Search for the cell housing the specified text and yield its [x, y] center coordinate. 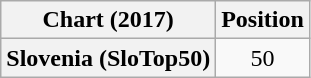
Slovenia (SloTop50) [108, 58]
Position [263, 20]
50 [263, 58]
Chart (2017) [108, 20]
